Extract the [X, Y] coordinate from the center of the cell holding the provided text.  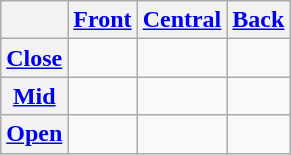
Front [102, 20]
Mid [34, 96]
Back [258, 20]
Close [34, 58]
Central [182, 20]
Open [34, 134]
